Determine the [x, y] coordinate at the center of the cell enclosing the given text.  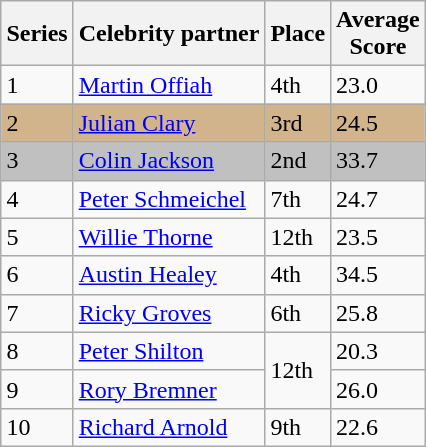
1 [37, 85]
24.7 [378, 199]
23.5 [378, 237]
7th [298, 199]
Peter Schmeichel [169, 199]
33.7 [378, 161]
Series [37, 34]
Willie Thorne [169, 237]
Martin Offiah [169, 85]
22.6 [378, 427]
Julian Clary [169, 123]
Peter Shilton [169, 351]
6 [37, 275]
10 [37, 427]
9 [37, 389]
6th [298, 313]
34.5 [378, 275]
5 [37, 237]
4 [37, 199]
AverageScore [378, 34]
7 [37, 313]
Ricky Groves [169, 313]
2 [37, 123]
20.3 [378, 351]
26.0 [378, 389]
Place [298, 34]
Richard Arnold [169, 427]
8 [37, 351]
3rd [298, 123]
23.0 [378, 85]
Austin Healey [169, 275]
Celebrity partner [169, 34]
24.5 [378, 123]
2nd [298, 161]
Rory Bremner [169, 389]
25.8 [378, 313]
Colin Jackson [169, 161]
3 [37, 161]
9th [298, 427]
